Provide the (x, y) coordinate of the cell's center where the given text is located.  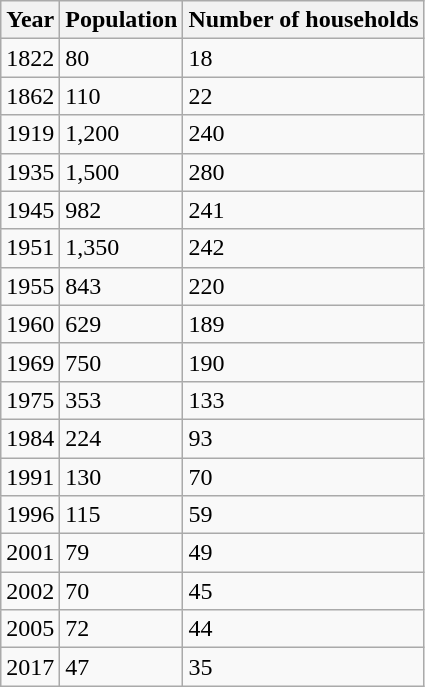
843 (122, 286)
224 (122, 438)
1955 (30, 286)
240 (304, 134)
44 (304, 629)
59 (304, 515)
Population (122, 20)
1,500 (122, 172)
1996 (30, 515)
1862 (30, 96)
Year (30, 20)
110 (122, 96)
1919 (30, 134)
1,200 (122, 134)
2005 (30, 629)
750 (122, 362)
1,350 (122, 248)
1991 (30, 477)
220 (304, 286)
1975 (30, 400)
1945 (30, 210)
280 (304, 172)
1969 (30, 362)
189 (304, 324)
2002 (30, 591)
72 (122, 629)
982 (122, 210)
2001 (30, 553)
190 (304, 362)
130 (122, 477)
18 (304, 58)
1984 (30, 438)
1822 (30, 58)
47 (122, 667)
45 (304, 591)
93 (304, 438)
242 (304, 248)
Number of households (304, 20)
115 (122, 515)
353 (122, 400)
133 (304, 400)
80 (122, 58)
49 (304, 553)
79 (122, 553)
1960 (30, 324)
1951 (30, 248)
2017 (30, 667)
629 (122, 324)
35 (304, 667)
1935 (30, 172)
241 (304, 210)
22 (304, 96)
